Capture the cell that displays the provided text and extract its (x, y) central coordinate. 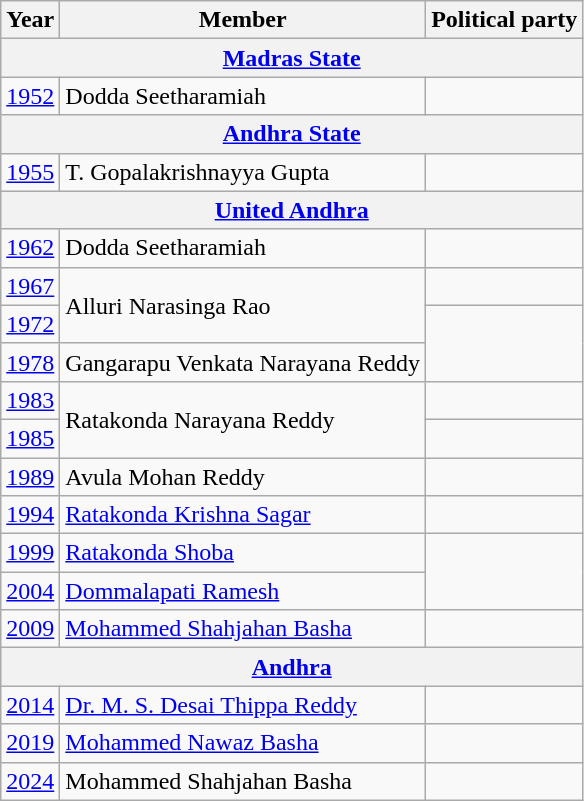
Political party (504, 20)
Dommalapati Ramesh (243, 591)
1999 (30, 553)
2014 (30, 705)
1967 (30, 286)
Alluri Narasinga Rao (243, 305)
T. Gopalakrishnayya Gupta (243, 172)
Andhra State (292, 134)
Madras State (292, 58)
1962 (30, 248)
1952 (30, 96)
1955 (30, 172)
Ratakonda Krishna Sagar (243, 515)
2004 (30, 591)
United Andhra (292, 210)
1994 (30, 515)
Gangarapu Venkata Narayana Reddy (243, 362)
1972 (30, 324)
Ratakonda Shoba (243, 553)
Year (30, 20)
Mohammed Nawaz Basha (243, 743)
2019 (30, 743)
1989 (30, 477)
Member (243, 20)
2009 (30, 629)
1983 (30, 400)
1978 (30, 362)
Ratakonda Narayana Reddy (243, 419)
Avula Mohan Reddy (243, 477)
1985 (30, 438)
Andhra (292, 667)
2024 (30, 781)
Dr. M. S. Desai Thippa Reddy (243, 705)
